Return (X, Y) of the center of cell containing provided text 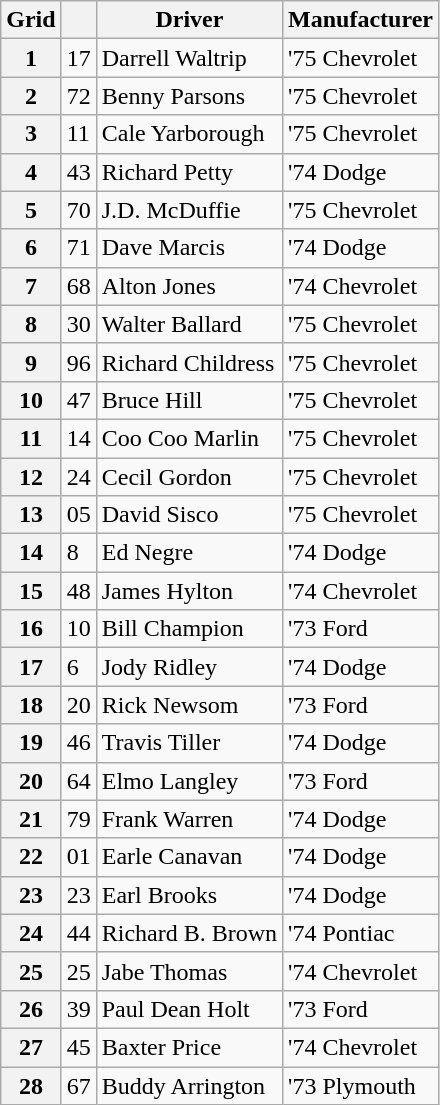
Cecil Gordon (189, 477)
30 (78, 324)
43 (78, 172)
Richard Petty (189, 172)
Earle Canavan (189, 857)
Manufacturer (361, 20)
J.D. McDuffie (189, 210)
44 (78, 933)
45 (78, 1047)
Jody Ridley (189, 667)
26 (31, 1009)
Frank Warren (189, 819)
01 (78, 857)
Alton Jones (189, 286)
22 (31, 857)
Ed Negre (189, 553)
Walter Ballard (189, 324)
Baxter Price (189, 1047)
27 (31, 1047)
9 (31, 362)
28 (31, 1085)
18 (31, 705)
Richard Childress (189, 362)
Richard B. Brown (189, 933)
47 (78, 400)
71 (78, 248)
64 (78, 781)
Elmo Langley (189, 781)
96 (78, 362)
39 (78, 1009)
48 (78, 591)
Earl Brooks (189, 895)
Driver (189, 20)
70 (78, 210)
79 (78, 819)
Travis Tiller (189, 743)
21 (31, 819)
7 (31, 286)
68 (78, 286)
David Sisco (189, 515)
Bill Champion (189, 629)
James Hylton (189, 591)
1 (31, 58)
15 (31, 591)
Darrell Waltrip (189, 58)
Bruce Hill (189, 400)
67 (78, 1085)
4 (31, 172)
Paul Dean Holt (189, 1009)
Coo Coo Marlin (189, 438)
19 (31, 743)
'73 Plymouth (361, 1085)
72 (78, 96)
Dave Marcis (189, 248)
46 (78, 743)
2 (31, 96)
Buddy Arrington (189, 1085)
12 (31, 477)
13 (31, 515)
Rick Newsom (189, 705)
5 (31, 210)
Grid (31, 20)
'74 Pontiac (361, 933)
Jabe Thomas (189, 971)
Benny Parsons (189, 96)
05 (78, 515)
3 (31, 134)
Cale Yarborough (189, 134)
16 (31, 629)
